Return [x, y] of the center of cell containing provided text 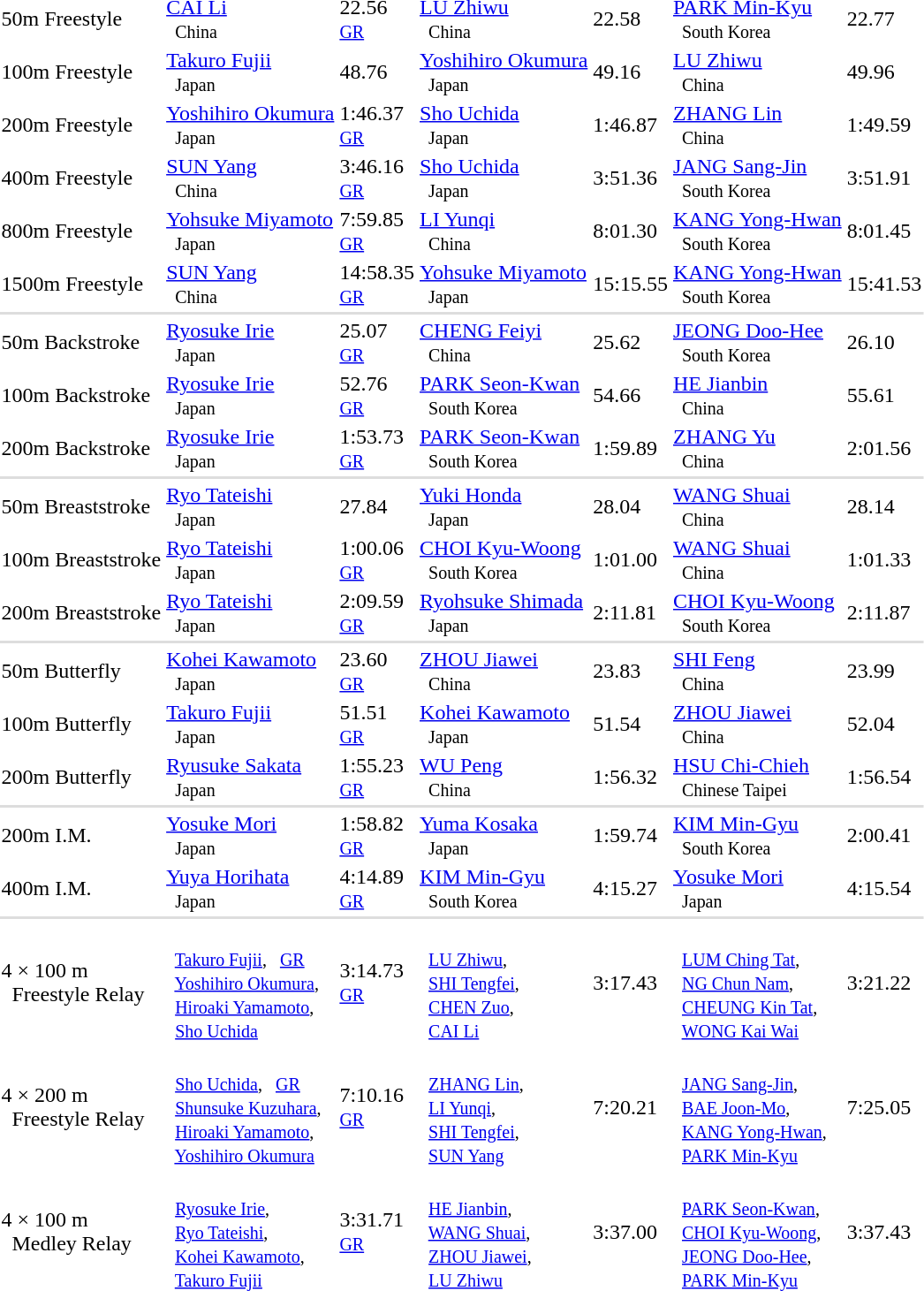
7:20.21 [631, 1107]
JANG Sang-Jin, BAE Joon-Mo, KANG Yong-Hwan, PARK Min-Kyu [757, 1107]
52.04 [884, 725]
25.07 GR [377, 343]
1:01.33 [884, 560]
28.04 [631, 507]
49.16 [631, 72]
1:01.00 [631, 560]
400m I.M. [81, 889]
100m Freestyle [81, 72]
15:15.55 [631, 285]
ZHANG Lin, LI Yunqi, SHI Tengfei, SUN Yang [504, 1107]
15:41.53 [884, 285]
7:59.85 GR [377, 232]
1:55.23 GR [377, 778]
3:21.22 [884, 983]
51.54 [631, 725]
Yuma Kosaka Japan [504, 836]
48.76 [377, 72]
LU Zhiwu China [757, 72]
8:01.45 [884, 232]
49.96 [884, 72]
1500m Freestyle [81, 285]
SHI Feng China [757, 672]
54.66 [631, 396]
1:46.87 [631, 125]
2:09.59 GR [377, 613]
28.14 [884, 507]
23.60 GR [377, 672]
50m Butterfly [81, 672]
Ryusuke Sakata Japan [251, 778]
1:00.06 GR [377, 560]
4 × 100 m Freestyle Relay [81, 983]
14:58.35 GR [377, 285]
CHENG Feiyi China [504, 343]
200m Freestyle [81, 125]
50m Breaststroke [81, 507]
200m Breaststroke [81, 613]
Yuya Horihata Japan [251, 889]
WU Peng China [504, 778]
4 × 200 m Freestyle Relay [81, 1107]
200m Backstroke [81, 449]
400m Freestyle [81, 178]
1:58.82 GR [377, 836]
HE Jianbin China [757, 396]
100m Butterfly [81, 725]
2:11.81 [631, 613]
50m Backstroke [81, 343]
7:25.05 [884, 1107]
4:15.54 [884, 889]
LU Zhiwu, SHI Tengfei, CHEN Zuo, CAI Li [504, 983]
1:59.89 [631, 449]
23.99 [884, 672]
25.62 [631, 343]
100m Breaststroke [81, 560]
2:01.56 [884, 449]
200m Butterfly [81, 778]
200m I.M. [81, 836]
ZHANG Yu China [757, 449]
3:51.36 [631, 178]
4:14.89 GR [377, 889]
1:56.54 [884, 778]
2:00.41 [884, 836]
JEONG Doo-Hee South Korea [757, 343]
3:14.73 GR [377, 983]
2:11.87 [884, 613]
Yuki Honda Japan [504, 507]
23.83 [631, 672]
52.76 GR [377, 396]
51.51 GR [377, 725]
LUM Ching Tat, NG Chun Nam, CHEUNG Kin Tat, WONG Kai Wai [757, 983]
1:56.32 [631, 778]
100m Backstroke [81, 396]
HSU Chi-Chieh Chinese Taipei [757, 778]
1:53.73 GR [377, 449]
1:46.37 GR [377, 125]
LI Yunqi China [504, 232]
7:10.16 GR [377, 1107]
3:17.43 [631, 983]
3:51.91 [884, 178]
Ryohsuke Shimada Japan [504, 613]
Takuro Fujii, GR Yoshihiro Okumura, Hiroaki Yamamoto, Sho Uchida [251, 983]
1:49.59 [884, 125]
55.61 [884, 396]
4:15.27 [631, 889]
ZHANG Lin China [757, 125]
8:01.30 [631, 232]
3:46.16 GR [377, 178]
27.84 [377, 507]
26.10 [884, 343]
Sho Uchida, GR Shunsuke Kuzuhara, Hiroaki Yamamoto, Yoshihiro Okumura [251, 1107]
JANG Sang-Jin South Korea [757, 178]
800m Freestyle [81, 232]
1:59.74 [631, 836]
